From the cell containing the given text, extract its center point as (X, Y) coordinate. 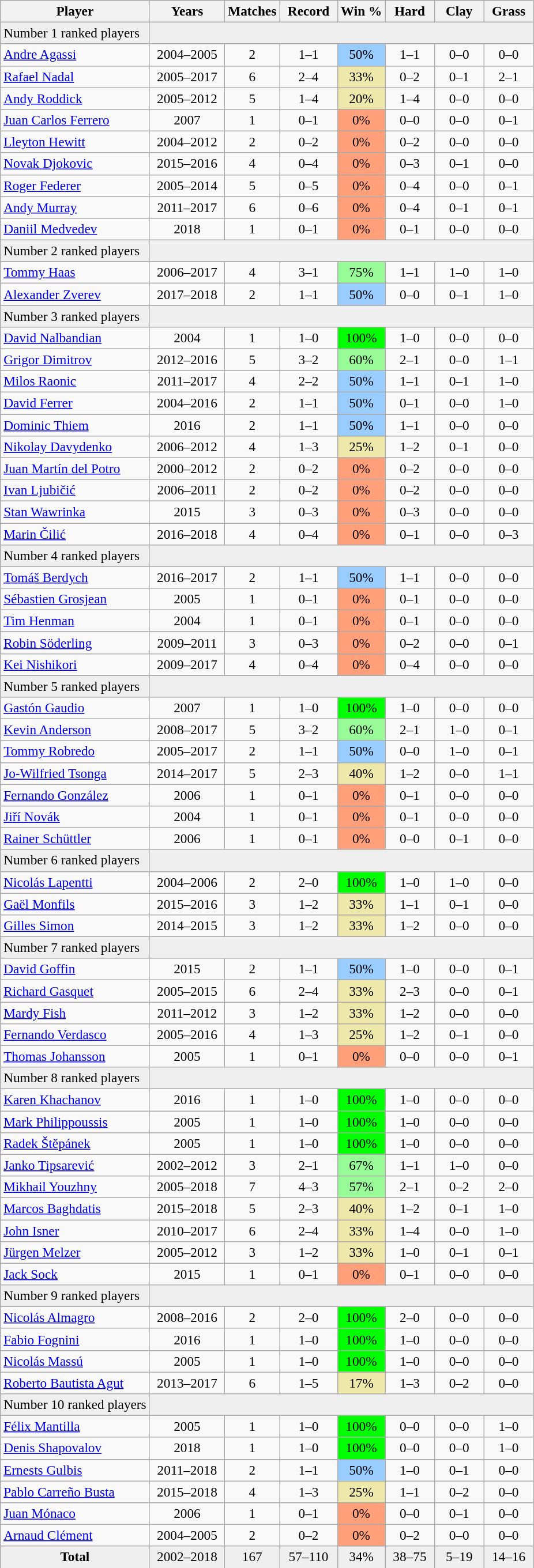
14–16 (509, 1557)
Nicolás Massú (75, 1361)
Karen Khachanov (75, 1100)
Rafael Nadal (75, 77)
Number 1 ranked players (75, 33)
Mikhail Youzhny (75, 1187)
Grigor Dimitrov (75, 360)
Stan Wawrinka (75, 512)
2017–2018 (187, 294)
Tomáš Berdych (75, 577)
2013–2017 (187, 1382)
Number 9 ranked players (75, 1295)
2014–2017 (187, 773)
Number 5 ranked players (75, 686)
Nicolás Lapentti (75, 882)
Lleyton Hewitt (75, 142)
20% (361, 98)
2011–2018 (187, 1470)
Number 6 ranked players (75, 860)
2009–2011 (187, 643)
2010–2017 (187, 1230)
2006–2012 (187, 447)
Years (187, 11)
Radek Štěpánek (75, 1143)
Gilles Simon (75, 925)
Mark Philippoussis (75, 1121)
Number 3 ranked players (75, 316)
Juan Carlos Ferrero (75, 120)
1–5 (309, 1382)
Matches (253, 11)
2005–2015 (187, 991)
2008–2017 (187, 730)
Richard Gasquet (75, 991)
2008–2016 (187, 1317)
2005–2016 (187, 1034)
Sébastien Grosjean (75, 599)
Ernests Gulbis (75, 1470)
Number 4 ranked players (75, 556)
2004–2012 (187, 142)
Win % (361, 11)
2016–2017 (187, 577)
Kei Nishikori (75, 664)
Number 2 ranked players (75, 251)
Kevin Anderson (75, 730)
4–3 (309, 1187)
Jiří Novák (75, 817)
Gastón Gaudio (75, 708)
Robin Söderling (75, 643)
Andy Murray (75, 207)
17% (361, 1382)
Arnaud Clément (75, 1535)
5–19 (459, 1557)
Dominic Thiem (75, 425)
Number 8 ranked players (75, 1078)
Janko Tipsarević (75, 1165)
2004–2016 (187, 403)
2012–2016 (187, 360)
Daniil Medvedev (75, 229)
Tim Henman (75, 621)
Marin Čilić (75, 534)
2002–2018 (187, 1557)
2016–2018 (187, 534)
Roger Federer (75, 186)
167 (253, 1557)
Fabio Fognini (75, 1339)
Hard (410, 11)
0–6 (309, 207)
7 (253, 1187)
Milos Raonic (75, 381)
David Nalbandian (75, 338)
Juan Mónaco (75, 1513)
Nikolay Davydenko (75, 447)
Gaël Monfils (75, 904)
2002–2012 (187, 1165)
Rainer Schüttler (75, 838)
3–1 (309, 273)
Marcos Baghdatis (75, 1208)
Alexander Zverev (75, 294)
2–2 (309, 381)
Grass (509, 11)
Andre Agassi (75, 55)
Andy Roddick (75, 98)
Player (75, 11)
David Ferrer (75, 403)
57% (361, 1187)
57–110 (309, 1557)
2009–2017 (187, 664)
Roberto Bautista Agut (75, 1382)
2014–2015 (187, 925)
Record (309, 11)
John Isner (75, 1230)
Pablo Carreño Busta (75, 1491)
2004–2006 (187, 882)
Jo-Wilfried Tsonga (75, 773)
2000–2012 (187, 468)
Tommy Haas (75, 273)
Number 10 ranked players (75, 1404)
34% (361, 1557)
Juan Martín del Potro (75, 468)
2005–2018 (187, 1187)
Mardy Fish (75, 1012)
Jack Sock (75, 1274)
Thomas Johansson (75, 1056)
38–75 (410, 1557)
Clay (459, 11)
Number 7 ranked players (75, 947)
75% (361, 273)
2006–2011 (187, 490)
Ivan Ljubičić (75, 490)
Tommy Robredo (75, 751)
2005–2014 (187, 186)
0–5 (309, 186)
Fernando González (75, 795)
Nicolás Almagro (75, 1317)
67% (361, 1165)
Jürgen Melzer (75, 1252)
Novak Djokovic (75, 164)
Félix Mantilla (75, 1426)
2011–2012 (187, 1012)
Denis Shapovalov (75, 1448)
David Goffin (75, 969)
Fernando Verdasco (75, 1034)
2006–2017 (187, 273)
Total (75, 1557)
